Return [x, y] of the center of cell containing provided text 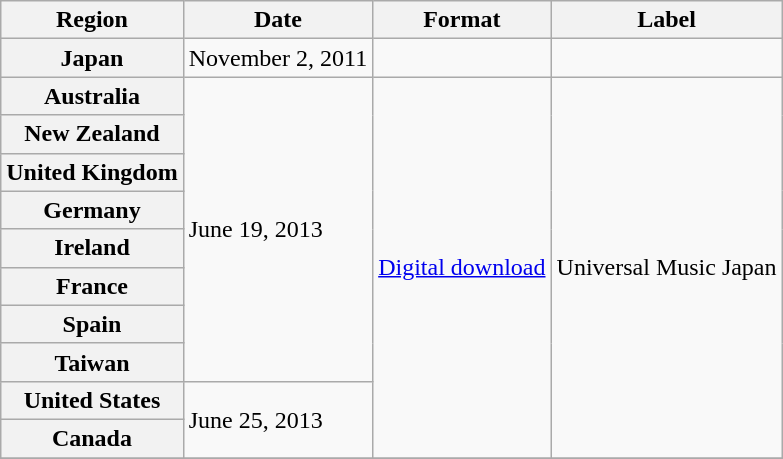
United States [92, 400]
Spain [92, 324]
Digital download [462, 268]
June 19, 2013 [278, 229]
Format [462, 20]
Ireland [92, 248]
June 25, 2013 [278, 419]
Universal Music Japan [666, 268]
Australia [92, 96]
Region [92, 20]
New Zealand [92, 134]
Label [666, 20]
Japan [92, 58]
Taiwan [92, 362]
Date [278, 20]
France [92, 286]
Germany [92, 210]
Canada [92, 438]
United Kingdom [92, 172]
November 2, 2011 [278, 58]
